Locate the cell with the specified text and output its [x, y] center coordinate. 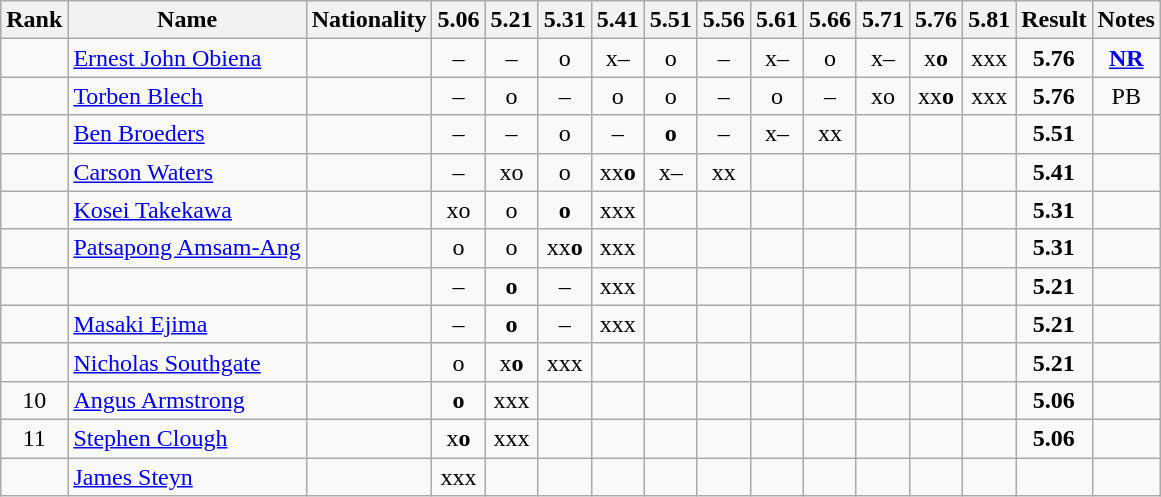
Ben Broeders [187, 134]
Carson Waters [187, 172]
10 [34, 400]
Nicholas Southgate [187, 362]
Stephen Clough [187, 438]
Name [187, 20]
Result [1054, 20]
Masaki Ejima [187, 324]
Ernest John Obiena [187, 58]
Torben Blech [187, 96]
5.71 [882, 20]
5.61 [776, 20]
5.81 [990, 20]
PB [1126, 96]
Patsapong Amsam-Ang [187, 248]
Angus Armstrong [187, 400]
5.66 [830, 20]
Kosei Takekawa [187, 210]
Notes [1126, 20]
Nationality [369, 20]
NR [1126, 58]
Rank [34, 20]
5.56 [724, 20]
11 [34, 438]
James Steyn [187, 477]
